Capture the cell that displays the provided text and extract its [X, Y] central coordinate. 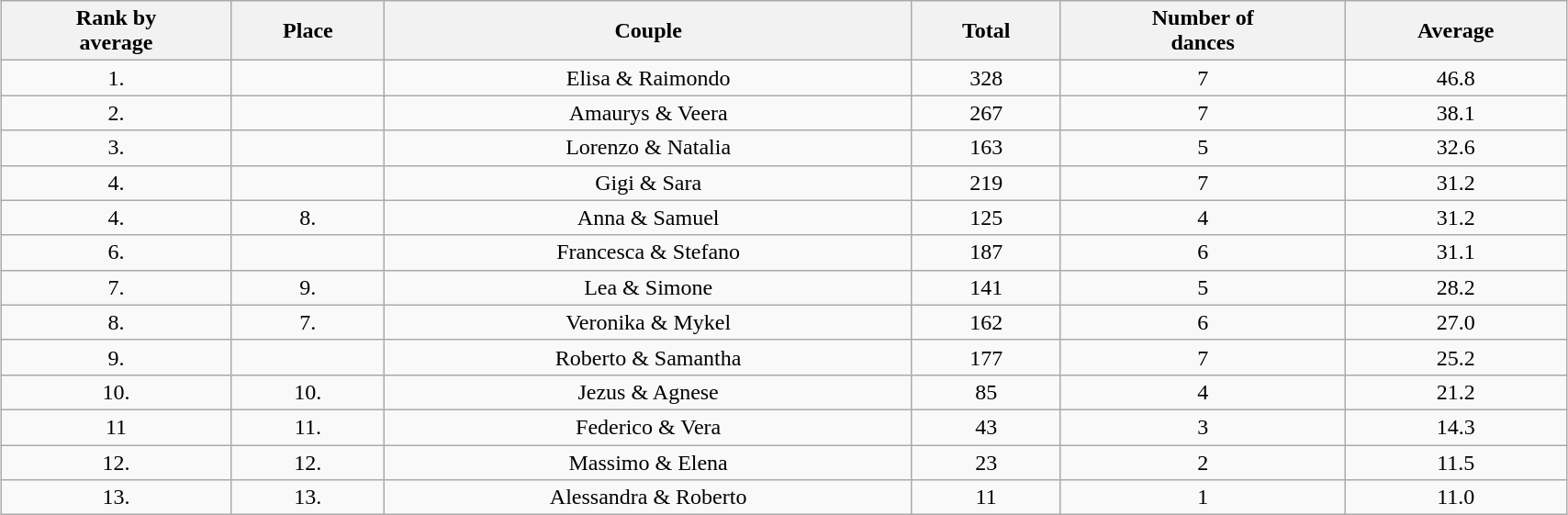
Gigi & Sara [648, 183]
328 [986, 78]
11.0 [1456, 498]
187 [986, 252]
23 [986, 462]
Veronika & Mykel [648, 322]
27.0 [1456, 322]
6. [116, 252]
Jezus & Agnese [648, 392]
162 [986, 322]
Massimo & Elena [648, 462]
21.2 [1456, 392]
219 [986, 183]
Average [1456, 31]
Lea & Simone [648, 287]
2. [116, 113]
141 [986, 287]
1 [1203, 498]
Rank by average [116, 31]
Amaurys & Veera [648, 113]
11.5 [1456, 462]
Place [308, 31]
Roberto & Samantha [648, 357]
31.1 [1456, 252]
25.2 [1456, 357]
177 [986, 357]
38.1 [1456, 113]
2 [1203, 462]
11. [308, 427]
Number of dances [1203, 31]
Federico & Vera [648, 427]
Elisa & Raimondo [648, 78]
Total [986, 31]
Anna & Samuel [648, 218]
43 [986, 427]
163 [986, 148]
14.3 [1456, 427]
32.6 [1456, 148]
Couple [648, 31]
46.8 [1456, 78]
267 [986, 113]
85 [986, 392]
125 [986, 218]
Francesca & Stefano [648, 252]
1. [116, 78]
Alessandra & Roberto [648, 498]
Lorenzo & Natalia [648, 148]
3 [1203, 427]
28.2 [1456, 287]
3. [116, 148]
